Scan for the cell matching the given text and deliver its (X, Y) coordinate at center. 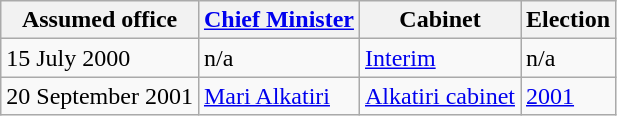
Chief Minister (278, 20)
Interim (440, 58)
Mari Alkatiri (278, 96)
20 September 2001 (100, 96)
15 July 2000 (100, 58)
Cabinet (440, 20)
Alkatiri cabinet (440, 96)
Election (568, 20)
Assumed office (100, 20)
2001 (568, 96)
